For the text-containing cell, return its midpoint in [X, Y] coordinate format. 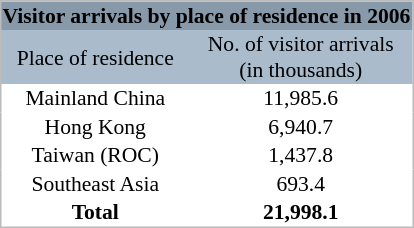
Taiwan (ROC) [94, 155]
Mainland China [94, 98]
Visitor arrivals by place of residence in 2006 [206, 16]
No. of visitor arrivals (in thousands) [300, 57]
693.4 [300, 184]
Total [94, 212]
21,998.1 [300, 212]
1,437.8 [300, 155]
Hong Kong [94, 126]
Southeast Asia [94, 184]
11,985.6 [300, 98]
6,940.7 [300, 126]
Place of residence [94, 57]
